Search for the cell housing the specified text and yield its (X, Y) center coordinate. 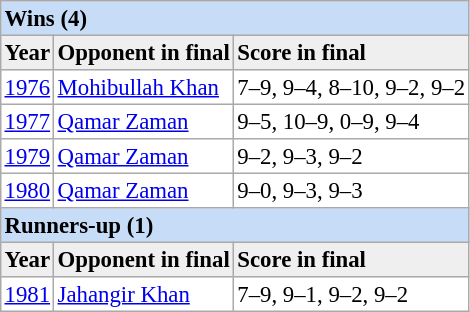
1980 (28, 190)
9–0, 9–3, 9–3 (352, 190)
7–9, 9–1, 9–2, 9–2 (352, 294)
1976 (28, 87)
9–2, 9–3, 9–2 (352, 156)
7–9, 9–4, 8–10, 9–2, 9–2 (352, 87)
1981 (28, 294)
Mohibullah Khan (144, 87)
1977 (28, 121)
Wins (4) (235, 18)
Runners-up (1) (235, 225)
9–5, 10–9, 0–9, 9–4 (352, 121)
1979 (28, 156)
Jahangir Khan (144, 294)
